Detect which cell encompasses the target text, then output its (X, Y) center coordinate. 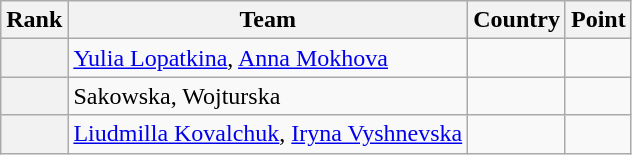
Country (517, 20)
Rank (34, 20)
Sakowska, Wojturska (268, 96)
Team (268, 20)
Point (598, 20)
Liudmilla Kovalchuk, Iryna Vyshnevska (268, 134)
Yulia Lopatkina, Anna Mokhova (268, 58)
